Find where the given text appears and provide that cell's center as (X, Y) coordinate. 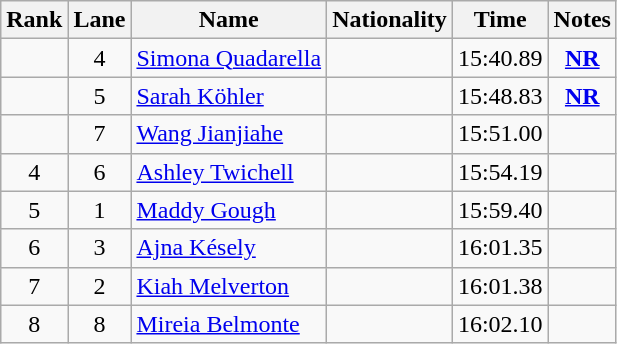
15:40.89 (500, 58)
15:54.19 (500, 172)
2 (100, 286)
Wang Jianjiahe (229, 134)
15:59.40 (500, 210)
Rank (34, 20)
15:51.00 (500, 134)
16:01.35 (500, 248)
Ajna Késely (229, 248)
16:02.10 (500, 324)
Kiah Melverton (229, 286)
Time (500, 20)
Mireia Belmonte (229, 324)
3 (100, 248)
Sarah Köhler (229, 96)
Notes (582, 20)
16:01.38 (500, 286)
Name (229, 20)
Ashley Twichell (229, 172)
15:48.83 (500, 96)
Nationality (390, 20)
Maddy Gough (229, 210)
1 (100, 210)
Simona Quadarella (229, 58)
Lane (100, 20)
